Return (X, Y) of the center of cell containing provided text 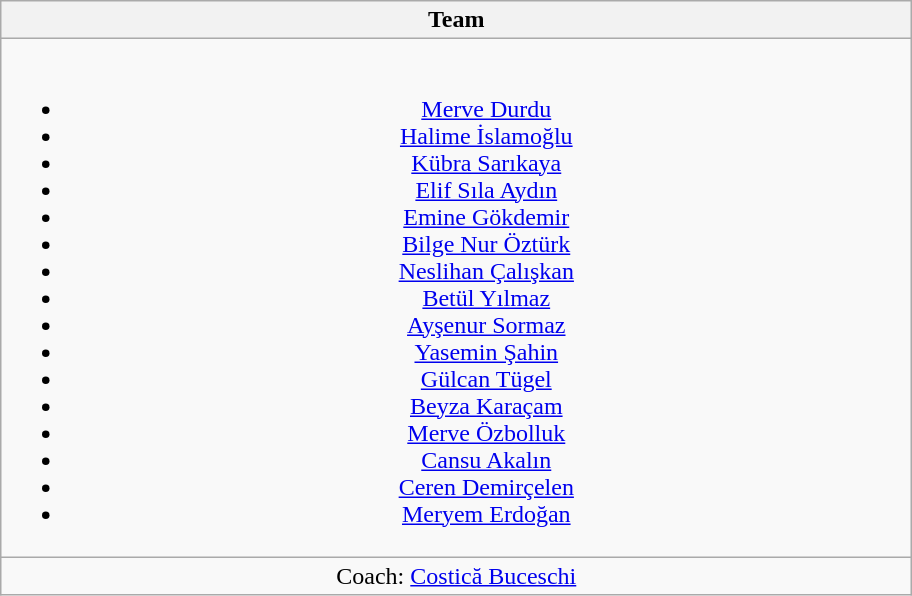
Coach: Costică Buceschi (456, 576)
Team (456, 20)
